Detect which cell encompasses the target text, then output its (x, y) center coordinate. 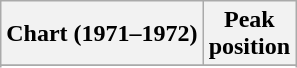
Chart (1971–1972) (102, 34)
Peakposition (249, 34)
